Find where the given text appears and provide that cell's center as [X, Y] coordinate. 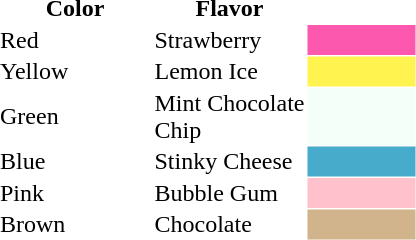
Bubble Gum [230, 193]
Stinky Cheese [230, 161]
Strawberry [230, 40]
Chocolate [230, 225]
Lemon Ice [230, 71]
Mint Chocolate Chip [230, 116]
